Capture the cell that displays the provided text and extract its [X, Y] central coordinate. 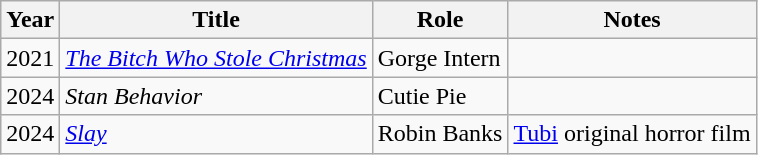
Title [216, 20]
Tubi original horror film [632, 134]
Gorge Intern [440, 58]
Role [440, 20]
Robin Banks [440, 134]
Cutie Pie [440, 96]
Slay [216, 134]
The Bitch Who Stole Christmas [216, 58]
Stan Behavior [216, 96]
Year [30, 20]
Notes [632, 20]
2021 [30, 58]
